Determine the (X, Y) coordinate at the center of the cell enclosing the given text.  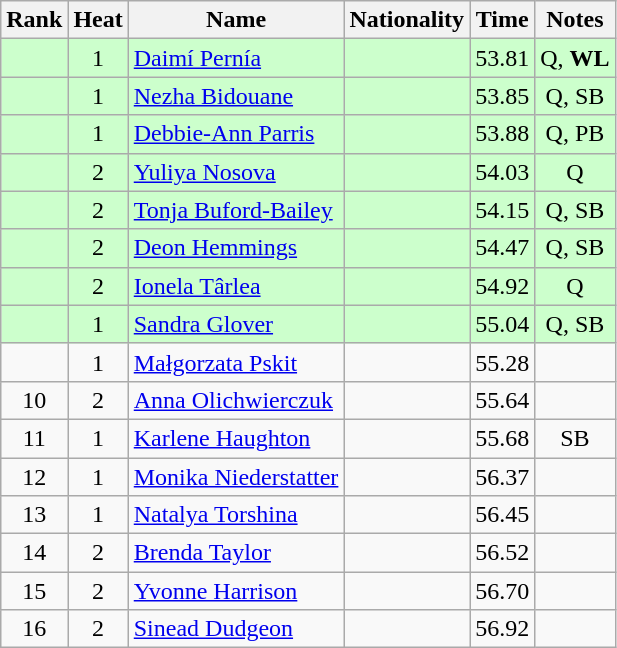
Małgorzata Pskit (236, 362)
Anna Olichwierczuk (236, 400)
Natalya Torshina (236, 515)
55.04 (502, 324)
Brenda Taylor (236, 553)
15 (34, 591)
56.37 (502, 477)
54.47 (502, 248)
Heat (98, 20)
13 (34, 515)
56.70 (502, 591)
Sinead Dudgeon (236, 629)
Debbie-Ann Parris (236, 134)
Daimí Pernía (236, 58)
Nezha Bidouane (236, 96)
Karlene Haughton (236, 438)
Deon Hemmings (236, 248)
SB (575, 438)
56.52 (502, 553)
12 (34, 477)
Ionela Târlea (236, 286)
Nationality (407, 20)
Q, WL (575, 58)
54.03 (502, 172)
54.15 (502, 210)
Sandra Glover (236, 324)
55.68 (502, 438)
16 (34, 629)
Yuliya Nosova (236, 172)
Yvonne Harrison (236, 591)
11 (34, 438)
55.64 (502, 400)
56.45 (502, 515)
Monika Niederstatter (236, 477)
53.81 (502, 58)
Rank (34, 20)
53.85 (502, 96)
55.28 (502, 362)
Name (236, 20)
53.88 (502, 134)
14 (34, 553)
Q, PB (575, 134)
Notes (575, 20)
54.92 (502, 286)
Tonja Buford-Bailey (236, 210)
56.92 (502, 629)
10 (34, 400)
Time (502, 20)
